Return [x, y] of the center of cell containing provided text 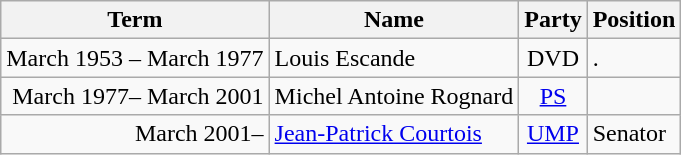
Party [553, 20]
. [634, 58]
Louis Escande [394, 58]
March 2001– [135, 134]
March 1953 – March 1977 [135, 58]
Michel Antoine Rognard [394, 96]
PS [553, 96]
Term [135, 20]
DVD [553, 58]
March 1977– March 2001 [135, 96]
Senator [634, 134]
UMP [553, 134]
Position [634, 20]
Jean-Patrick Courtois [394, 134]
Name [394, 20]
